Search for the cell housing the specified text and yield its [x, y] center coordinate. 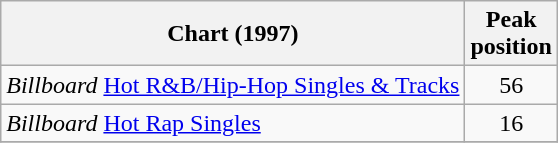
Billboard Hot Rap Singles [233, 123]
56 [511, 85]
Peakposition [511, 34]
Chart (1997) [233, 34]
16 [511, 123]
Billboard Hot R&B/Hip-Hop Singles & Tracks [233, 85]
